Output the (x, y) coordinate of the center of the cell containing the given text.  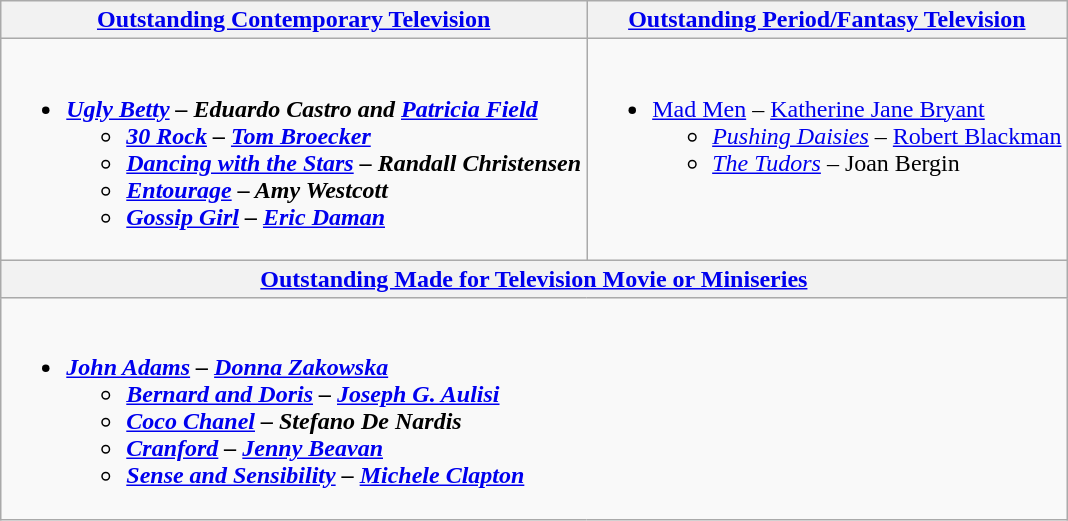
Mad Men – Katherine Jane BryantPushing Daisies – Robert BlackmanThe Tudors – Joan Bergin (827, 150)
Outstanding Made for Television Movie or Miniseries (534, 279)
Outstanding Contemporary Television (294, 20)
Outstanding Period/Fantasy Television (827, 20)
